For the text-containing cell, return its midpoint in [x, y] coordinate format. 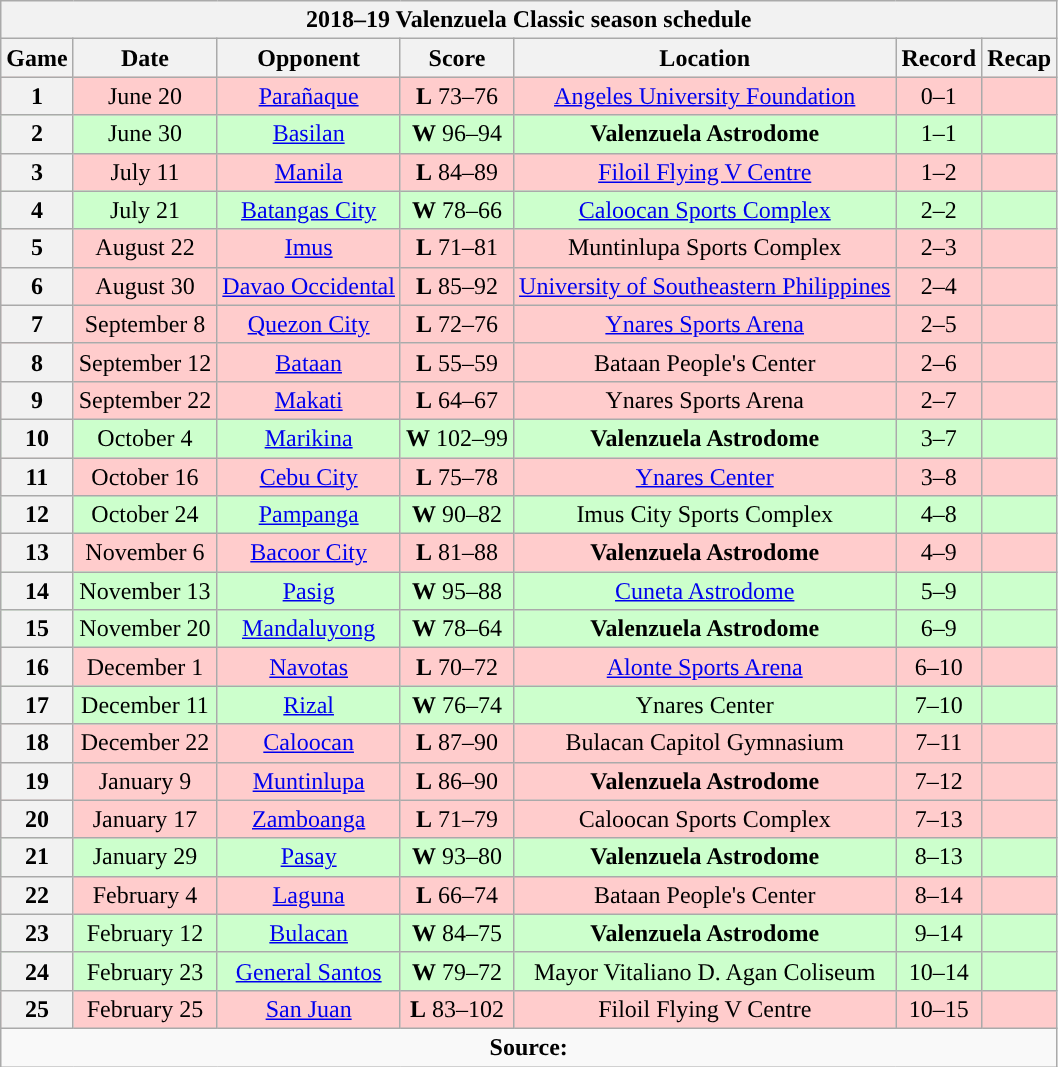
Navotas [309, 667]
Angeles University Foundation [705, 96]
7–10 [939, 705]
L 70–72 [456, 667]
L 87–90 [456, 743]
January 17 [145, 819]
Marikina [309, 438]
Source: [529, 1047]
Pasig [309, 591]
Cuneta Astrodome [705, 591]
Alonte Sports Arena [705, 667]
W 78–66 [456, 210]
L 73–76 [456, 96]
16 [37, 667]
Makati [309, 400]
General Santos [309, 971]
Zamboanga [309, 819]
August 30 [145, 286]
W 90–82 [456, 515]
Cebu City [309, 477]
8–13 [939, 857]
Mandaluyong [309, 629]
L 83–102 [456, 1009]
Game [37, 58]
13 [37, 553]
W 79–72 [456, 971]
4–8 [939, 515]
Laguna [309, 895]
7 [37, 324]
Rizal [309, 705]
7–12 [939, 781]
12 [37, 515]
3–8 [939, 477]
8 [37, 362]
October 24 [145, 515]
June 20 [145, 96]
October 4 [145, 438]
L 72–76 [456, 324]
L 71–81 [456, 248]
Davao Occidental [309, 286]
15 [37, 629]
September 8 [145, 324]
February 4 [145, 895]
14 [37, 591]
1–1 [939, 134]
January 9 [145, 781]
3 [37, 172]
2–6 [939, 362]
November 13 [145, 591]
11 [37, 477]
Manila [309, 172]
June 30 [145, 134]
3–7 [939, 438]
6 [37, 286]
8–14 [939, 895]
W 95–88 [456, 591]
September 22 [145, 400]
December 22 [145, 743]
25 [37, 1009]
San Juan [309, 1009]
4 [37, 210]
W 78–64 [456, 629]
Basilan [309, 134]
18 [37, 743]
Date [145, 58]
1 [37, 96]
7–11 [939, 743]
Muntinlupa Sports Complex [705, 248]
23 [37, 933]
20 [37, 819]
Quezon City [309, 324]
Bulacan Capitol Gymnasium [705, 743]
W 76–74 [456, 705]
24 [37, 971]
November 6 [145, 553]
L 86–90 [456, 781]
February 12 [145, 933]
22 [37, 895]
W 93–80 [456, 857]
W 84–75 [456, 933]
Imus [309, 248]
July 21 [145, 210]
2–2 [939, 210]
4–9 [939, 553]
17 [37, 705]
L 71–79 [456, 819]
University of Southeastern Philippines [705, 286]
21 [37, 857]
Caloocan [309, 743]
2018–19 Valenzuela Classic season schedule [529, 20]
L 55–59 [456, 362]
Bacoor City [309, 553]
2–5 [939, 324]
July 11 [145, 172]
9 [37, 400]
19 [37, 781]
5–9 [939, 591]
1–2 [939, 172]
Location [705, 58]
2–3 [939, 248]
Batangas City [309, 210]
10 [37, 438]
Mayor Vitaliano D. Agan Coliseum [705, 971]
Recap [1020, 58]
Score [456, 58]
7–13 [939, 819]
Opponent [309, 58]
5 [37, 248]
Muntinlupa [309, 781]
2 [37, 134]
November 20 [145, 629]
Bataan [309, 362]
Parañaque [309, 96]
W 102–99 [456, 438]
Pampanga [309, 515]
W 96–94 [456, 134]
L 81–88 [456, 553]
September 12 [145, 362]
10–15 [939, 1009]
February 25 [145, 1009]
9–14 [939, 933]
2–4 [939, 286]
Bulacan [309, 933]
August 22 [145, 248]
January 29 [145, 857]
6–10 [939, 667]
December 1 [145, 667]
L 84–89 [456, 172]
0–1 [939, 96]
L 85–92 [456, 286]
December 11 [145, 705]
Record [939, 58]
L 75–78 [456, 477]
February 23 [145, 971]
Pasay [309, 857]
October 16 [145, 477]
L 64–67 [456, 400]
2–7 [939, 400]
10–14 [939, 971]
Imus City Sports Complex [705, 515]
6–9 [939, 629]
L 66–74 [456, 895]
